Identify which cell holds the provided text, then report its [X, Y] central coordinate. 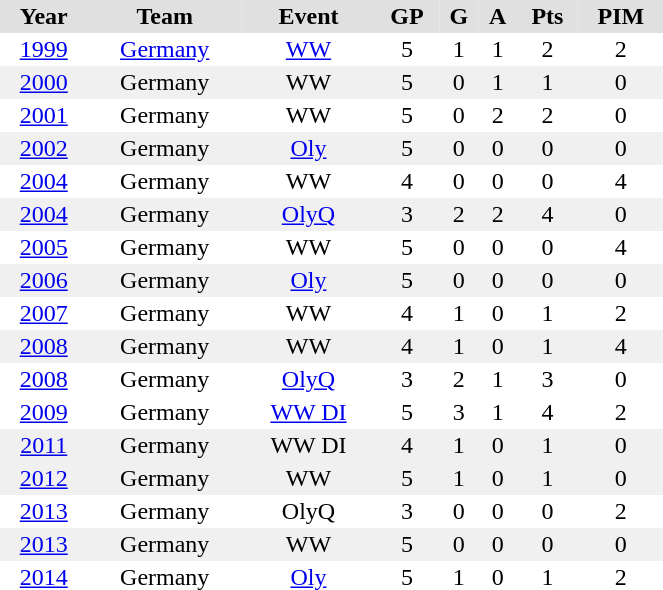
Event [308, 16]
Year [44, 16]
GP [407, 16]
2012 [44, 478]
1999 [44, 50]
G [459, 16]
Pts [548, 16]
2011 [44, 446]
2007 [44, 314]
A [498, 16]
2002 [44, 148]
Team [164, 16]
PIM [620, 16]
2006 [44, 280]
2005 [44, 248]
2009 [44, 412]
2001 [44, 116]
2000 [44, 82]
